Return [x, y] of the center of cell containing provided text 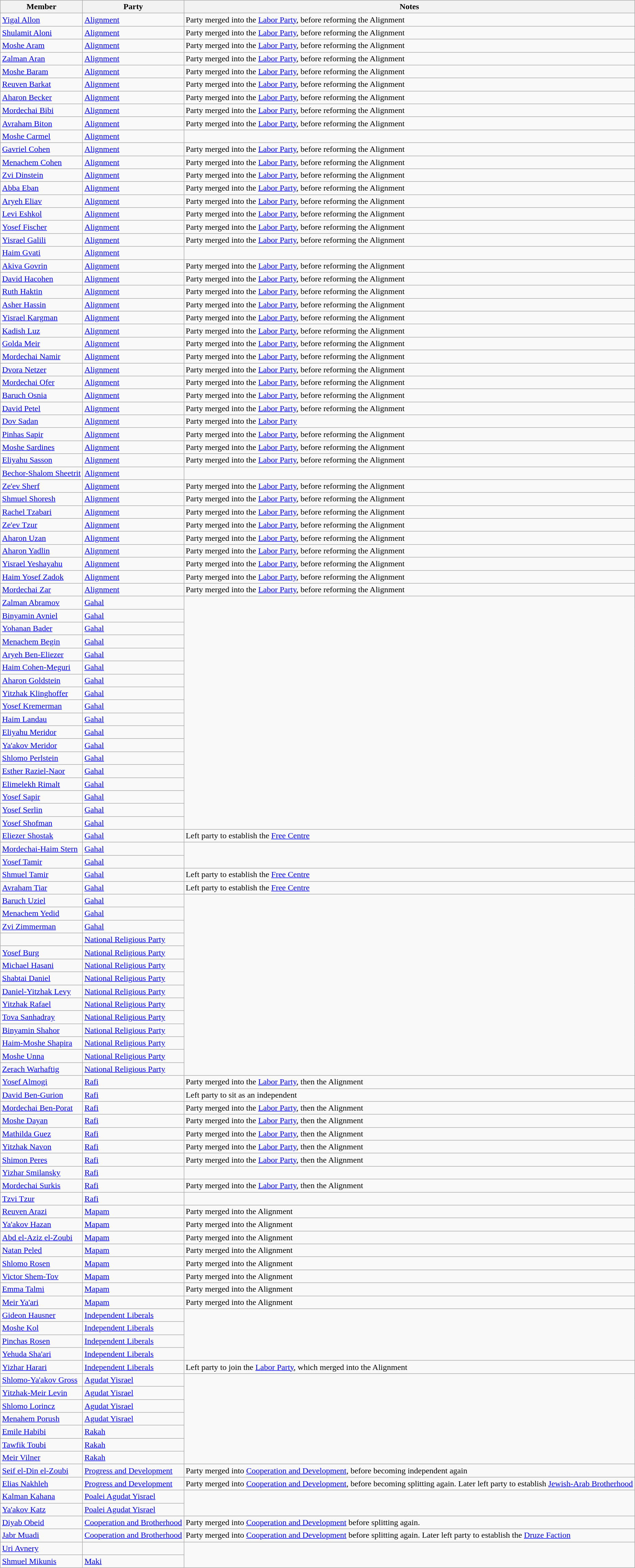
Haim-Moshe Shapira [42, 1043]
Aryeh Eliav [42, 201]
Michael Hasani [42, 965]
Shmuel Shoresh [42, 499]
Shlomo Lorincz [42, 1406]
Yitzhak Navon [42, 1147]
Yosef Serlin [42, 810]
Mordechai Surkis [42, 1185]
Yosef Shofman [42, 823]
Reuven Arazi [42, 1212]
Tawfik Toubi [42, 1445]
Mordechai Ben-Porat [42, 1108]
Ruth Haktin [42, 292]
Menahem Porush [42, 1419]
Yosef Sapir [42, 797]
Avraham Biton [42, 123]
Bechor-Shalom Sheetrit [42, 473]
Shmuel Mikunis [42, 1561]
Yigal Allon [42, 20]
Zvi Dinstein [42, 175]
Shlomo Rosen [42, 1263]
Emile Habibi [42, 1432]
Shulamit Aloni [42, 33]
Elimelekh Rimalt [42, 784]
Zerach Warhaftig [42, 1069]
Ze'ev Tzur [42, 525]
Elias Nakhleh [42, 1484]
Esther Raziel-Naor [42, 771]
Maki [133, 1561]
Member [42, 7]
Dvora Netzer [42, 369]
Party merged into Cooperation and Development before splitting again. Later left party to establish the Druze Faction [409, 1535]
Shlomo Perlstein [42, 758]
Yitzhak Klinghoffer [42, 693]
Aharon Goldstein [42, 680]
Yisrael Yeshayahu [42, 564]
Yisrael Kargman [42, 318]
Party merged into Cooperation and Development, before becoming splitting again. Later left party to establish Jewish-Arab Brotherhood [409, 1484]
Ya'akov Hazan [42, 1225]
Emma Talmi [42, 1289]
Ya'akov Katz [42, 1509]
Moshe Dayan [42, 1121]
Yitzhak-Meir Levin [42, 1393]
Baruch Uziel [42, 901]
Uri Avnery [42, 1548]
Meir Ya'ari [42, 1302]
Haim Yosef Zadok [42, 577]
David Petel [42, 408]
Eliyahu Meridor [42, 732]
Mathilda Guez [42, 1134]
Yosef Almogi [42, 1082]
Mordechai Bibi [42, 110]
Mordechai-Haim Stern [42, 849]
Party merged into Cooperation and Development before splitting again. [409, 1522]
Baruch Osnia [42, 395]
Zalman Aran [42, 59]
Ze'ev Sherf [42, 486]
Menachem Begin [42, 642]
Pinhas Sapir [42, 434]
Haim Cohen-Meguri [42, 667]
Haim Gvati [42, 253]
Akiva Govrin [42, 266]
Moshe Sardines [42, 447]
David Hacohen [42, 279]
Reuven Barkat [42, 84]
Party [133, 7]
Abd el-Aziz el-Zoubi [42, 1238]
Eliyahu Sasson [42, 460]
Levi Eshkol [42, 214]
David Ben-Gurion [42, 1095]
Left party to sit as an independent [409, 1095]
Aryeh Ben-Eliezer [42, 654]
Ya'akov Meridor [42, 745]
Tzvi Tzur [42, 1198]
Party merged into Cooperation and Development, before becoming independent again [409, 1471]
Mordechai Ofer [42, 383]
Binyamin Shahor [42, 1030]
Yosef Fischer [42, 227]
Yizhar Smilansky [42, 1173]
Natan Peled [42, 1250]
Eliezer Shostak [42, 836]
Avraham Tiar [42, 888]
Moshe Baram [42, 71]
Kalman Kahana [42, 1497]
Victor Shem-Tov [42, 1276]
Shimon Peres [42, 1160]
Yosef Kremerman [42, 706]
Daniel-Yitzhak Levy [42, 991]
Moshe Kol [42, 1328]
Yosef Burg [42, 952]
Asher Hassin [42, 305]
Seif el-Din el-Zoubi [42, 1471]
Abba Eban [42, 188]
Kadish Luz [42, 330]
Gavriel Cohen [42, 149]
Haim Landau [42, 719]
Dov Sadan [42, 421]
Menachem Yedid [42, 914]
Pinchas Rosen [42, 1341]
Tova Sanhadray [42, 1017]
Shlomo-Ya'akov Gross [42, 1380]
Yosef Tamir [42, 862]
Mordechai Namir [42, 356]
Rachel Tzabari [42, 512]
Jabr Muadi [42, 1535]
Aharon Uzan [42, 538]
Binyamin Avniel [42, 616]
Mordechai Zar [42, 590]
Yizhar Harari [42, 1367]
Yohanan Bader [42, 629]
Notes [409, 7]
Aharon Yadlin [42, 551]
Moshe Aram [42, 46]
Yitzhak Rafael [42, 1004]
Shmuel Tamir [42, 875]
Diyab Obeid [42, 1522]
Yehuda Sha'ari [42, 1354]
Menachem Cohen [42, 162]
Zvi Zimmerman [42, 926]
Moshe Unna [42, 1056]
Aharon Becker [42, 97]
Party merged into the Labor Party [409, 421]
Yisrael Galili [42, 240]
Meir Vilner [42, 1458]
Shabtai Daniel [42, 978]
Gideon Hausner [42, 1315]
Left party to join the Labor Party, which merged into the Alignment [409, 1367]
Zalman Abramov [42, 603]
Golda Meir [42, 343]
Moshe Carmel [42, 136]
